Capture the cell that displays the provided text and extract its [X, Y] central coordinate. 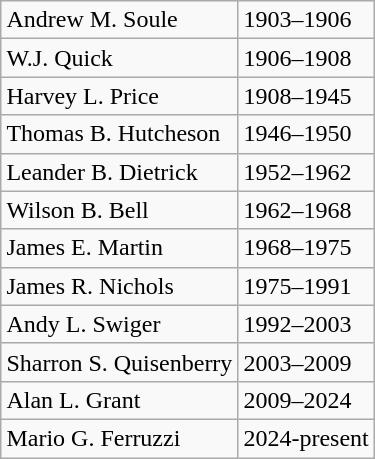
1903–1906 [306, 20]
1968–1975 [306, 248]
Thomas B. Hutcheson [120, 134]
1992–2003 [306, 324]
James E. Martin [120, 248]
W.J. Quick [120, 58]
Leander B. Dietrick [120, 172]
Andy L. Swiger [120, 324]
James R. Nichols [120, 286]
Alan L. Grant [120, 400]
1908–1945 [306, 96]
Andrew M. Soule [120, 20]
1975–1991 [306, 286]
1962–1968 [306, 210]
2024-present [306, 438]
Wilson B. Bell [120, 210]
Sharron S. Quisenberry [120, 362]
1906–1908 [306, 58]
2009–2024 [306, 400]
Mario G. Ferruzzi [120, 438]
1946–1950 [306, 134]
Harvey L. Price [120, 96]
2003–2009 [306, 362]
1952–1962 [306, 172]
